Detect which cell encompasses the target text, then output its [X, Y] center coordinate. 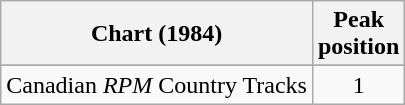
Chart (1984) [157, 34]
Canadian RPM Country Tracks [157, 85]
1 [358, 85]
Peakposition [358, 34]
